Detect which cell encompasses the target text, then output its [x, y] center coordinate. 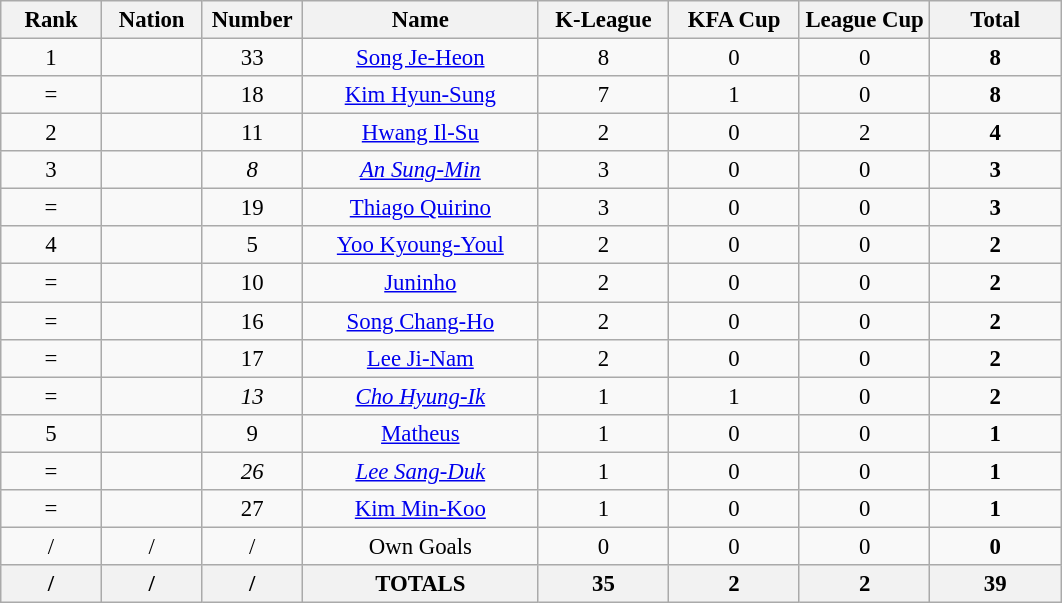
Kim Hyun-Sung [421, 95]
Nation [152, 20]
TOTALS [421, 584]
Thiago Quirino [421, 208]
Own Goals [421, 546]
Cho Hyung-Ik [421, 396]
Hwang Il-Su [421, 133]
Rank [52, 20]
17 [252, 358]
Song Je-Heon [421, 58]
Name [421, 20]
27 [252, 509]
33 [252, 58]
7 [604, 95]
9 [252, 433]
Lee Ji-Nam [421, 358]
35 [604, 584]
An Sung-Min [421, 170]
10 [252, 283]
26 [252, 471]
Kim Min-Koo [421, 509]
Song Chang-Ho [421, 321]
16 [252, 321]
Number [252, 20]
11 [252, 133]
Juninho [421, 283]
KFA Cup [734, 20]
Lee Sang-Duk [421, 471]
18 [252, 95]
13 [252, 396]
Matheus [421, 433]
Yoo Kyoung-Youl [421, 245]
19 [252, 208]
Total [996, 20]
39 [996, 584]
League Cup [864, 20]
K-League [604, 20]
